Pinpoint the cell where the given text exists, returning its (X, Y) midpoint coordinate. 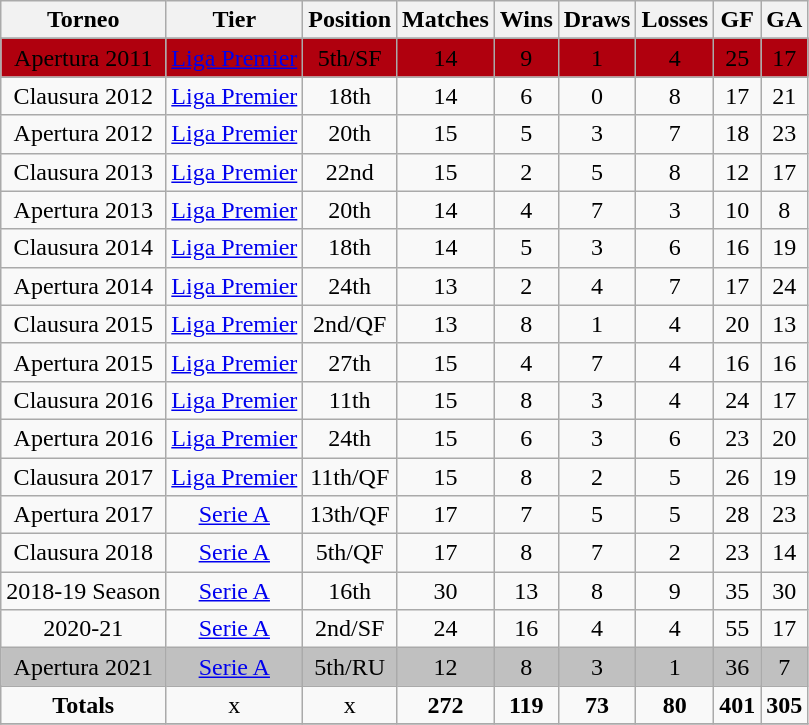
Clausura 2014 (84, 248)
18 (738, 134)
Clausura 2013 (84, 172)
Apertura 2017 (84, 515)
Clausura 2018 (84, 553)
Position (350, 20)
2020-21 (84, 629)
22nd (350, 172)
10 (738, 210)
272 (446, 705)
Apertura 2013 (84, 210)
401 (738, 705)
Apertura 2011 (84, 58)
Wins (526, 20)
GF (738, 20)
Apertura 2016 (84, 438)
2018-19 Season (84, 591)
5th/SF (350, 58)
25 (738, 58)
Losses (675, 20)
2nd/SF (350, 629)
73 (597, 705)
2nd/QF (350, 324)
11th (350, 400)
305 (784, 705)
16th (350, 591)
80 (675, 705)
Tier (234, 20)
Clausura 2012 (84, 96)
55 (738, 629)
36 (738, 667)
28 (738, 515)
Torneo (84, 20)
13th/QF (350, 515)
GA (784, 20)
Apertura 2021 (84, 667)
5th/QF (350, 553)
Draws (597, 20)
27th (350, 362)
Clausura 2016 (84, 400)
Matches (446, 20)
119 (526, 705)
Apertura 2012 (84, 134)
11th/QF (350, 477)
Clausura 2015 (84, 324)
26 (738, 477)
Clausura 2017 (84, 477)
0 (597, 96)
35 (738, 591)
Totals (84, 705)
21 (784, 96)
Apertura 2014 (84, 286)
Apertura 2015 (84, 362)
5th/RU (350, 667)
